Return [x, y] of the center of cell containing provided text 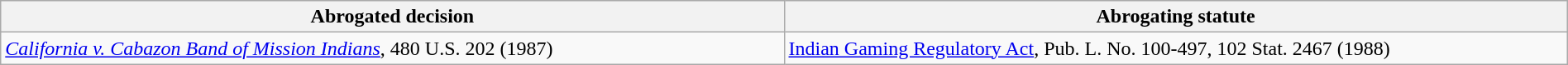
Indian Gaming Regulatory Act, Pub. L. No. 100-497, 102 Stat. 2467 (1988) [1176, 48]
Abrogated decision [392, 17]
California v. Cabazon Band of Mission Indians, 480 U.S. 202 (1987) [392, 48]
Abrogating statute [1176, 17]
